Pinpoint the cell where the given text exists, returning its [X, Y] midpoint coordinate. 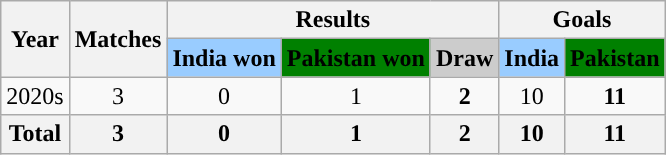
Pakistan [615, 58]
Matches [118, 39]
2020s [35, 96]
Draw [464, 58]
Total [35, 134]
Goals [582, 20]
Pakistan won [356, 58]
Year [35, 39]
India [532, 58]
Results [333, 20]
India won [224, 58]
